Find where the given text appears and provide that cell's center as [x, y] coordinate. 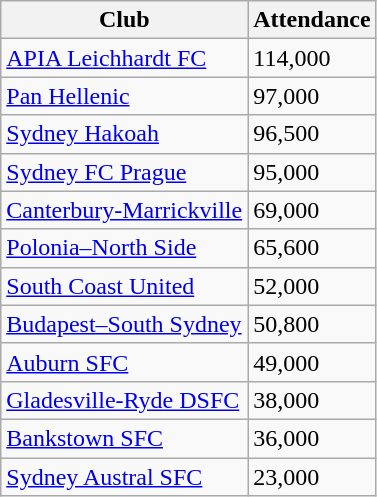
49,000 [312, 362]
Canterbury-Marrickville [124, 210]
APIA Leichhardt FC [124, 58]
Auburn SFC [124, 362]
Sydney Hakoah [124, 134]
97,000 [312, 96]
38,000 [312, 400]
36,000 [312, 438]
50,800 [312, 324]
Pan Hellenic [124, 96]
23,000 [312, 477]
Gladesville-Ryde DSFC [124, 400]
69,000 [312, 210]
South Coast United [124, 286]
Sydney Austral SFC [124, 477]
Club [124, 20]
Budapest–South Sydney [124, 324]
96,500 [312, 134]
Attendance [312, 20]
114,000 [312, 58]
95,000 [312, 172]
Polonia–North Side [124, 248]
65,600 [312, 248]
Bankstown SFC [124, 438]
Sydney FC Prague [124, 172]
52,000 [312, 286]
